Locate the cell with the specified text and output its [x, y] center coordinate. 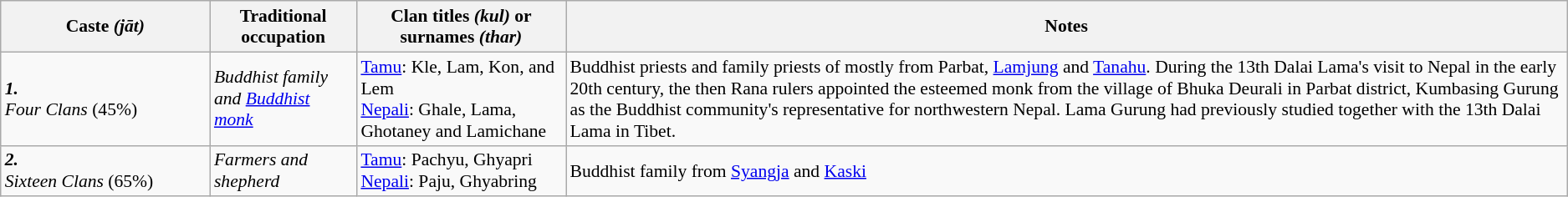
Tamu: Kle, Lam, Kon, and Lem Nepali: Ghale, Lama, Ghotaney and Lamichane [461, 98]
Traditional occupation [283, 27]
1.Four Clans (45%) [105, 98]
Tamu: Pachyu, Ghyapri Nepali: Paju, Ghyabring [461, 170]
Notes [1065, 27]
Buddhist family and Buddhist monk [283, 98]
Buddhist family from Syangja and Kaski [1065, 170]
Caste (jāt) [105, 27]
2.Sixteen Clans (65%) [105, 170]
Clan titles (kul) or surnames (thar) [461, 27]
Farmers and shepherd [283, 170]
